Provide the (X, Y) coordinate of the cell's center where the given text is located.  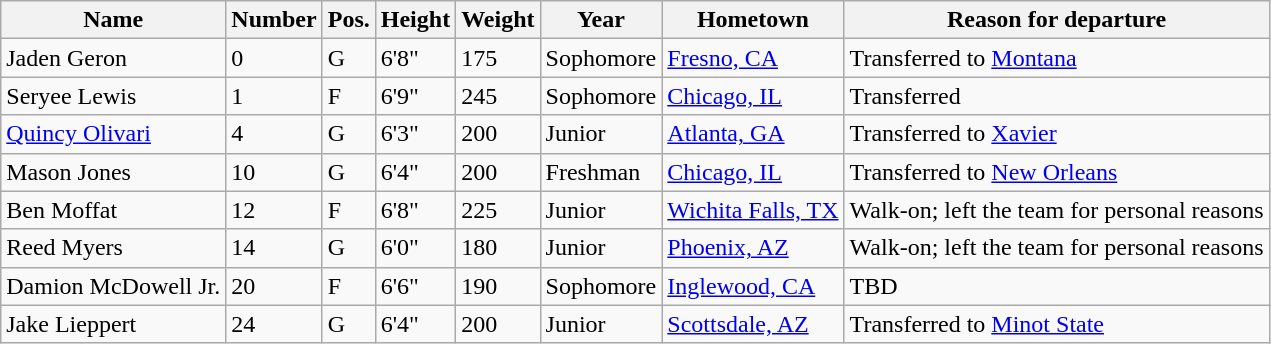
Height (415, 20)
180 (498, 248)
Reed Myers (114, 248)
4 (274, 134)
190 (498, 286)
Freshman (601, 172)
Mason Jones (114, 172)
0 (274, 58)
Atlanta, GA (753, 134)
12 (274, 210)
Name (114, 20)
Hometown (753, 20)
225 (498, 210)
Jake Lieppert (114, 324)
14 (274, 248)
Pos. (348, 20)
245 (498, 96)
Weight (498, 20)
Ben Moffat (114, 210)
Damion McDowell Jr. (114, 286)
Jaden Geron (114, 58)
6'3" (415, 134)
Inglewood, CA (753, 286)
Transferred to Montana (1056, 58)
24 (274, 324)
Seryee Lewis (114, 96)
6'0" (415, 248)
6'9" (415, 96)
Transferred to New Orleans (1056, 172)
6'6" (415, 286)
Year (601, 20)
Transferred to Xavier (1056, 134)
Transferred to Minot State (1056, 324)
Fresno, CA (753, 58)
Phoenix, AZ (753, 248)
TBD (1056, 286)
Wichita Falls, TX (753, 210)
Scottsdale, AZ (753, 324)
Transferred (1056, 96)
1 (274, 96)
175 (498, 58)
Quincy Olivari (114, 134)
10 (274, 172)
20 (274, 286)
Reason for departure (1056, 20)
Number (274, 20)
